Provide the [X, Y] coordinate of the cell's center where the given text is located.  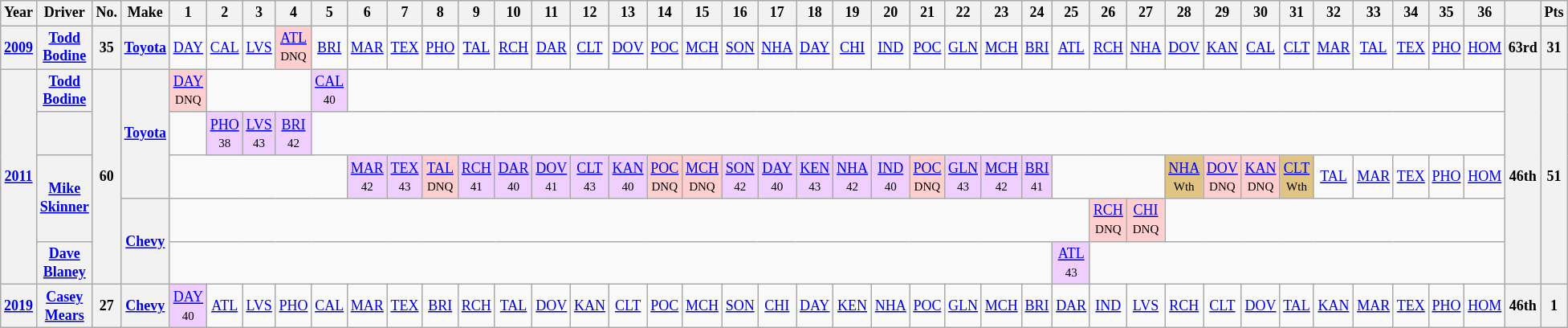
36 [1485, 13]
CLTWth [1297, 177]
18 [815, 13]
Driver [64, 13]
23 [1001, 13]
BRI41 [1037, 177]
KAN40 [628, 177]
No. [106, 13]
12 [590, 13]
13 [628, 13]
3 [259, 13]
Make [145, 13]
Year [19, 13]
63rd [1524, 47]
PHO38 [225, 133]
8 [440, 13]
MCH42 [1001, 177]
TALDNQ [440, 177]
24 [1037, 13]
Pts [1554, 13]
9 [477, 13]
30 [1261, 13]
DAYDNQ [188, 91]
2 [225, 13]
11 [552, 13]
60 [106, 177]
ATL43 [1071, 263]
15 [703, 13]
Mike Skinner [64, 198]
RCHDNQ [1108, 220]
SON42 [740, 177]
2019 [19, 306]
CAL40 [329, 91]
TEX43 [405, 177]
BRI42 [294, 133]
KEN [853, 306]
5 [329, 13]
32 [1334, 13]
17 [777, 13]
25 [1071, 13]
7 [405, 13]
20 [890, 13]
Dave Blaney [64, 263]
14 [665, 13]
NHAWth [1184, 177]
29 [1223, 13]
NHA42 [853, 177]
DOV41 [552, 177]
19 [853, 13]
6 [367, 13]
CHIDNQ [1146, 220]
2011 [19, 177]
ATLDNQ [294, 47]
MAR42 [367, 177]
10 [514, 13]
MCHDNQ [703, 177]
KANDNQ [1261, 177]
16 [740, 13]
IND40 [890, 177]
2009 [19, 47]
4 [294, 13]
51 [1554, 177]
26 [1108, 13]
33 [1374, 13]
LVS43 [259, 133]
CLT43 [590, 177]
DOVDNQ [1223, 177]
Casey Mears [64, 306]
KEN43 [815, 177]
28 [1184, 13]
DAR40 [514, 177]
34 [1411, 13]
GLN43 [963, 177]
RCH41 [477, 177]
21 [927, 13]
22 [963, 13]
